Determine the (x, y) coordinate at the center of the cell enclosing the given text.  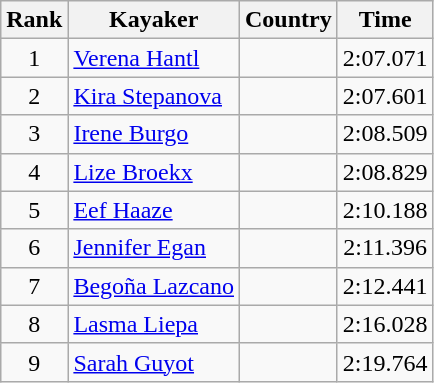
6 (34, 248)
Irene Burgo (154, 134)
Kira Stepanova (154, 96)
2:08.829 (385, 172)
5 (34, 210)
2:16.028 (385, 324)
Rank (34, 20)
Kayaker (154, 20)
Sarah Guyot (154, 362)
2:08.509 (385, 134)
1 (34, 58)
2:12.441 (385, 286)
Lize Broekx (154, 172)
2:07.601 (385, 96)
Begoña Lazcano (154, 286)
9 (34, 362)
Lasma Liepa (154, 324)
7 (34, 286)
2:10.188 (385, 210)
Time (385, 20)
Country (289, 20)
3 (34, 134)
Jennifer Egan (154, 248)
2:07.071 (385, 58)
2:19.764 (385, 362)
Verena Hantl (154, 58)
4 (34, 172)
8 (34, 324)
2:11.396 (385, 248)
Eef Haaze (154, 210)
2 (34, 96)
